Determine the [X, Y] coordinate at the center of the cell enclosing the given text.  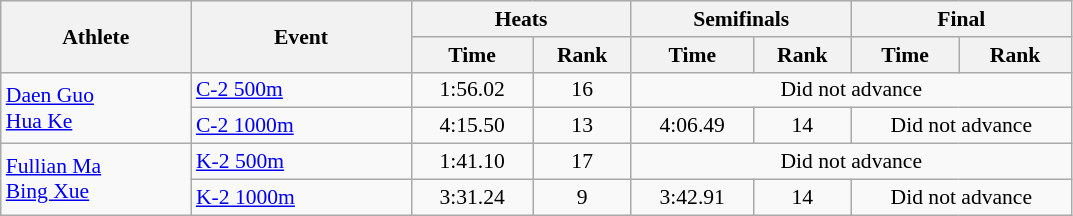
C-2 500m [301, 90]
3:31.24 [472, 197]
Heats [521, 19]
Fullian Ma Bing Xue [96, 180]
Daen Guo Hua Ke [96, 108]
1:41.10 [472, 162]
K-2 1000m [301, 197]
17 [582, 162]
Final [961, 19]
K-2 500m [301, 162]
9 [582, 197]
Athlete [96, 36]
C-2 1000m [301, 126]
4:06.49 [692, 126]
13 [582, 126]
4:15.50 [472, 126]
16 [582, 90]
Event [301, 36]
Semifinals [741, 19]
3:42.91 [692, 197]
1:56.02 [472, 90]
